Identify which cell holds the provided text, then report its [x, y] central coordinate. 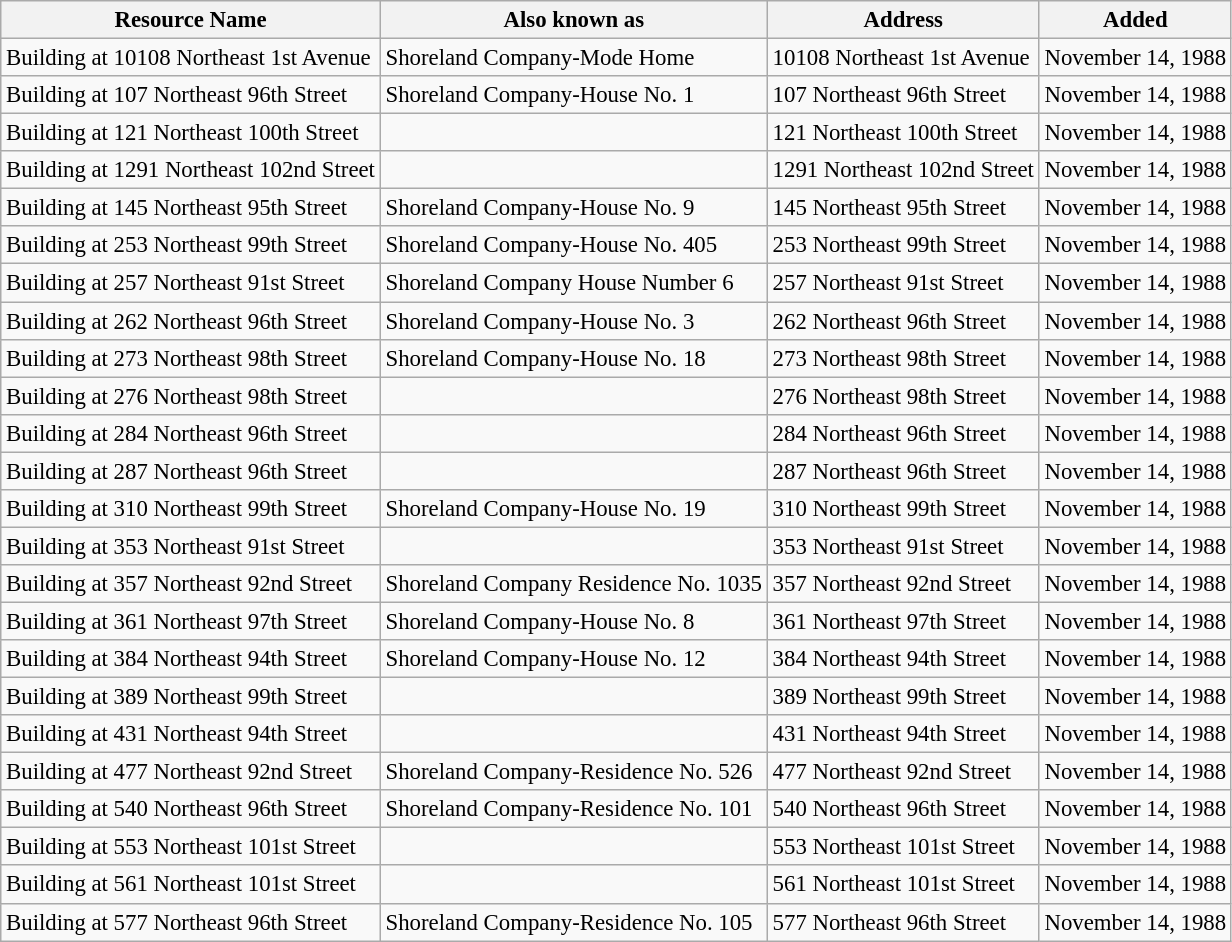
287 Northeast 96th Street [903, 471]
384 Northeast 94th Street [903, 659]
Building at 389 Northeast 99th Street [190, 697]
Building at 384 Northeast 94th Street [190, 659]
577 Northeast 96th Street [903, 922]
Building at 276 Northeast 98th Street [190, 396]
Shoreland Company-Residence No. 526 [574, 772]
Building at 253 Northeast 99th Street [190, 245]
Building at 357 Northeast 92nd Street [190, 584]
561 Northeast 101st Street [903, 885]
Shoreland Company-House No. 405 [574, 245]
262 Northeast 96th Street [903, 321]
Shoreland Company-House No. 12 [574, 659]
Building at 273 Northeast 98th Street [190, 358]
Resource Name [190, 20]
Building at 287 Northeast 96th Street [190, 471]
276 Northeast 98th Street [903, 396]
Shoreland Company-House No. 3 [574, 321]
Shoreland Company-House No. 9 [574, 208]
284 Northeast 96th Street [903, 433]
Address [903, 20]
431 Northeast 94th Street [903, 734]
361 Northeast 97th Street [903, 621]
Also known as [574, 20]
Building at 540 Northeast 96th Street [190, 809]
257 Northeast 91st Street [903, 283]
Building at 284 Northeast 96th Street [190, 433]
Building at 561 Northeast 101st Street [190, 885]
Building at 145 Northeast 95th Street [190, 208]
Building at 121 Northeast 100th Street [190, 133]
Shoreland Company House Number 6 [574, 283]
Building at 477 Northeast 92nd Street [190, 772]
273 Northeast 98th Street [903, 358]
Shoreland Company Residence No. 1035 [574, 584]
Building at 10108 Northeast 1st Avenue [190, 58]
Building at 577 Northeast 96th Street [190, 922]
Shoreland Company-House No. 1 [574, 95]
Shoreland Company-Residence No. 105 [574, 922]
540 Northeast 96th Street [903, 809]
121 Northeast 100th Street [903, 133]
Building at 361 Northeast 97th Street [190, 621]
Shoreland Company-House No. 18 [574, 358]
Building at 310 Northeast 99th Street [190, 509]
357 Northeast 92nd Street [903, 584]
Building at 1291 Northeast 102nd Street [190, 170]
253 Northeast 99th Street [903, 245]
Building at 107 Northeast 96th Street [190, 95]
107 Northeast 96th Street [903, 95]
Shoreland Company-Mode Home [574, 58]
Shoreland Company-Residence No. 101 [574, 809]
310 Northeast 99th Street [903, 509]
Shoreland Company-House No. 19 [574, 509]
Building at 262 Northeast 96th Street [190, 321]
10108 Northeast 1st Avenue [903, 58]
477 Northeast 92nd Street [903, 772]
1291 Northeast 102nd Street [903, 170]
Building at 431 Northeast 94th Street [190, 734]
145 Northeast 95th Street [903, 208]
Building at 353 Northeast 91st Street [190, 546]
389 Northeast 99th Street [903, 697]
553 Northeast 101st Street [903, 847]
353 Northeast 91st Street [903, 546]
Shoreland Company-House No. 8 [574, 621]
Building at 257 Northeast 91st Street [190, 283]
Building at 553 Northeast 101st Street [190, 847]
Added [1135, 20]
